Provide the [X, Y] coordinate of the cell's center where the given text is located.  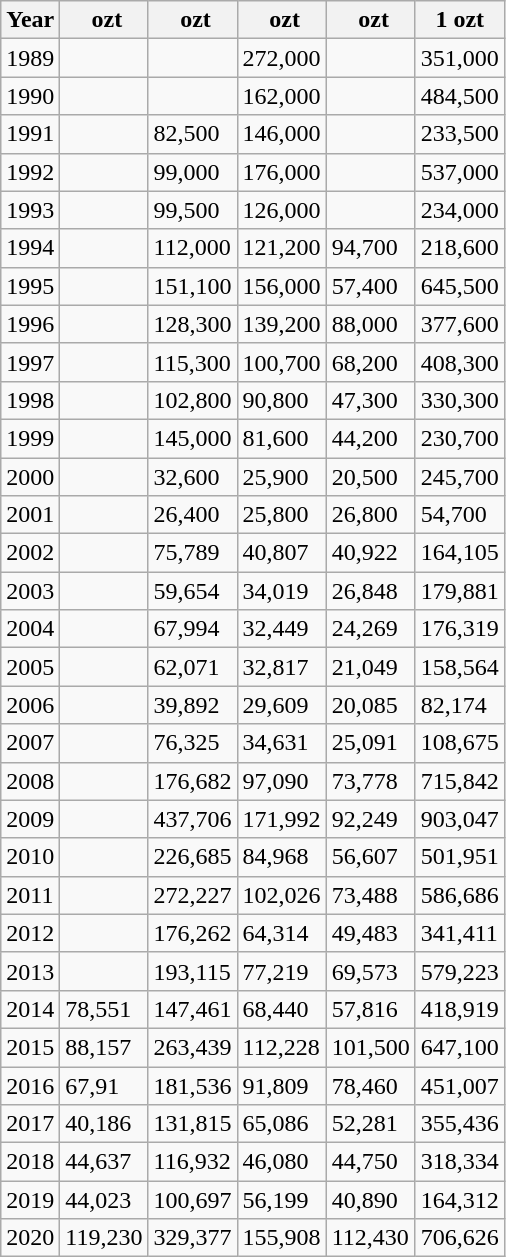
355,436 [460, 1124]
26,800 [370, 515]
Year [30, 20]
903,047 [460, 819]
56,607 [370, 857]
78,551 [104, 1009]
155,908 [282, 1238]
330,300 [460, 400]
56,199 [282, 1200]
230,700 [460, 438]
76,325 [192, 743]
418,919 [460, 1009]
2001 [30, 515]
706,626 [460, 1238]
54,700 [460, 515]
44,750 [370, 1162]
90,800 [282, 400]
645,500 [460, 286]
193,115 [192, 971]
75,789 [192, 553]
40,922 [370, 553]
484,500 [460, 96]
647,100 [460, 1047]
82,500 [192, 134]
586,686 [460, 895]
91,809 [282, 1085]
171,992 [282, 819]
131,815 [192, 1124]
25,091 [370, 743]
579,223 [460, 971]
112,000 [192, 248]
146,000 [282, 134]
2008 [30, 781]
20,500 [370, 477]
24,269 [370, 629]
84,968 [282, 857]
2016 [30, 1085]
94,700 [370, 248]
2018 [30, 1162]
40,890 [370, 1200]
126,000 [282, 210]
437,706 [192, 819]
62,071 [192, 667]
1991 [30, 134]
69,573 [370, 971]
715,842 [460, 781]
26,400 [192, 515]
100,700 [282, 362]
32,449 [282, 629]
44,637 [104, 1162]
176,682 [192, 781]
68,440 [282, 1009]
408,300 [460, 362]
451,007 [460, 1085]
49,483 [370, 933]
47,300 [370, 400]
32,817 [282, 667]
2019 [30, 1200]
2013 [30, 971]
156,000 [282, 286]
64,314 [282, 933]
99,500 [192, 210]
2009 [30, 819]
233,500 [460, 134]
65,086 [282, 1124]
112,430 [370, 1238]
2007 [30, 743]
1996 [30, 324]
119,230 [104, 1238]
73,778 [370, 781]
73,488 [370, 895]
2003 [30, 591]
1997 [30, 362]
2005 [30, 667]
77,219 [282, 971]
329,377 [192, 1238]
99,000 [192, 172]
40,807 [282, 553]
162,000 [282, 96]
139,200 [282, 324]
147,461 [192, 1009]
164,312 [460, 1200]
82,174 [460, 705]
46,080 [282, 1162]
40,186 [104, 1124]
1 ozt [460, 20]
59,654 [192, 591]
272,227 [192, 895]
88,000 [370, 324]
52,281 [370, 1124]
112,228 [282, 1047]
20,085 [370, 705]
25,900 [282, 477]
351,000 [460, 58]
115,300 [192, 362]
121,200 [282, 248]
341,411 [460, 933]
1993 [30, 210]
2012 [30, 933]
2006 [30, 705]
34,019 [282, 591]
377,600 [460, 324]
537,000 [460, 172]
2004 [30, 629]
102,800 [192, 400]
218,600 [460, 248]
1992 [30, 172]
1989 [30, 58]
128,300 [192, 324]
245,700 [460, 477]
263,439 [192, 1047]
1994 [30, 248]
100,697 [192, 1200]
226,685 [192, 857]
97,090 [282, 781]
176,262 [192, 933]
81,600 [282, 438]
44,200 [370, 438]
2015 [30, 1047]
29,609 [282, 705]
2020 [30, 1238]
116,932 [192, 1162]
2011 [30, 895]
67,91 [104, 1085]
88,157 [104, 1047]
176,000 [282, 172]
34,631 [282, 743]
78,460 [370, 1085]
501,951 [460, 857]
67,994 [192, 629]
102,026 [282, 895]
158,564 [460, 667]
1999 [30, 438]
39,892 [192, 705]
25,800 [282, 515]
2014 [30, 1009]
57,816 [370, 1009]
145,000 [192, 438]
1995 [30, 286]
26,848 [370, 591]
108,675 [460, 743]
179,881 [460, 591]
318,334 [460, 1162]
101,500 [370, 1047]
2000 [30, 477]
181,536 [192, 1085]
2002 [30, 553]
1998 [30, 400]
68,200 [370, 362]
234,000 [460, 210]
44,023 [104, 1200]
176,319 [460, 629]
57,400 [370, 286]
2010 [30, 857]
92,249 [370, 819]
1990 [30, 96]
272,000 [282, 58]
32,600 [192, 477]
21,049 [370, 667]
164,105 [460, 553]
2017 [30, 1124]
151,100 [192, 286]
